Detect which cell encompasses the target text, then output its [X, Y] center coordinate. 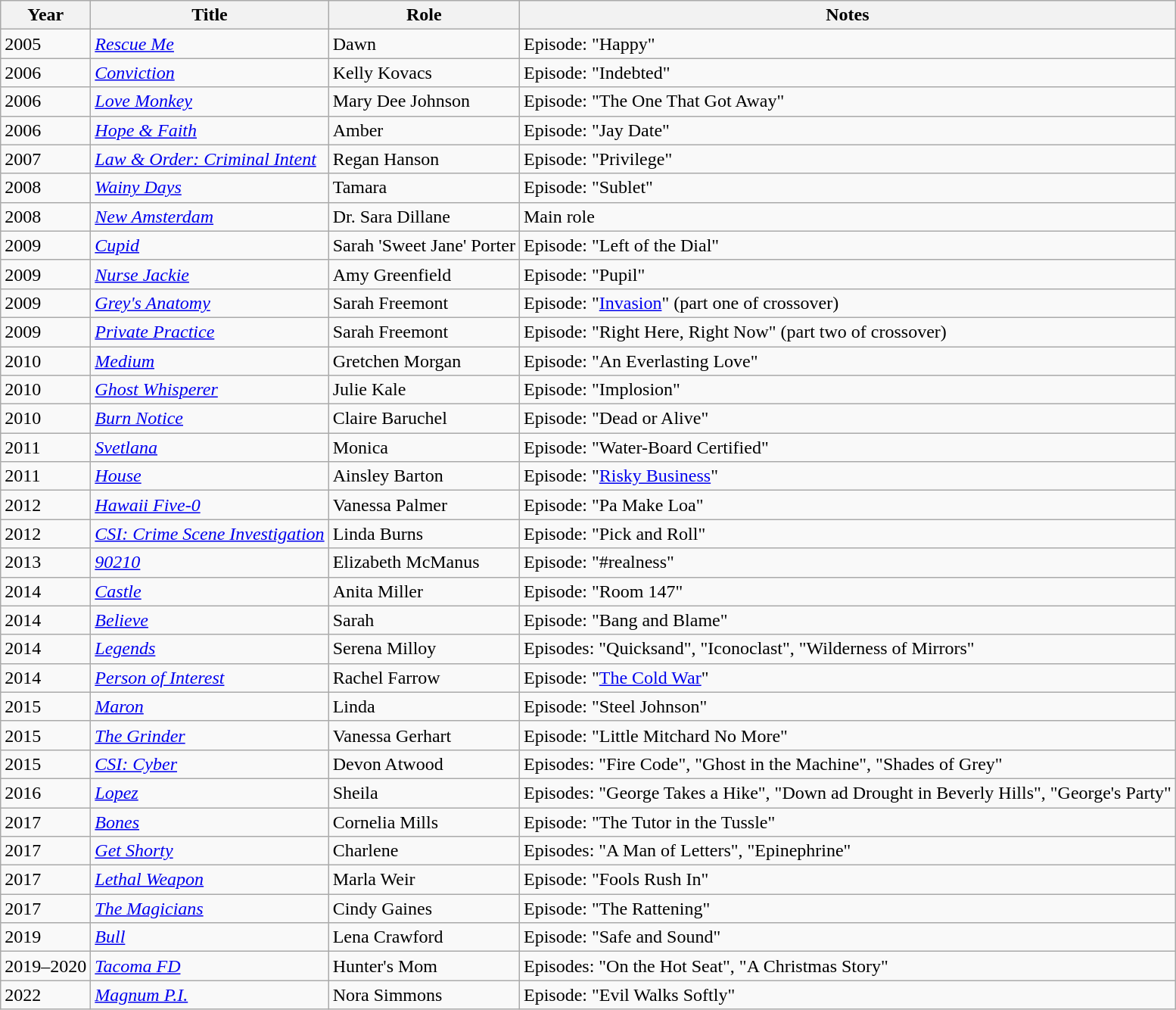
Year [45, 15]
Wainy Days [210, 188]
Grey's Anatomy [210, 303]
Amy Greenfield [424, 274]
Law & Order: Criminal Intent [210, 159]
Medium [210, 361]
Monica [424, 447]
2022 [45, 995]
Episodes: "On the Hot Seat", "A Christmas Story" [848, 966]
Episode: "Pa Make Loa" [848, 505]
Episode: "Room 147" [848, 591]
Episode: "An Everlasting Love" [848, 361]
Role [424, 15]
Ghost Whisperer [210, 390]
Episode: "Invasion" (part one of crossover) [848, 303]
Episode: "Safe and Sound" [848, 937]
Serena Milloy [424, 649]
Episode: "Jay Date" [848, 130]
Lopez [210, 793]
Amber [424, 130]
Burn Notice [210, 419]
Castle [210, 591]
Nora Simmons [424, 995]
Rescue Me [210, 44]
Devon Atwood [424, 764]
CSI: Crime Scene Investigation [210, 534]
Episode: "Risky Business" [848, 476]
Gretchen Morgan [424, 361]
Episode: "The Tutor in the Tussle" [848, 821]
Episode: "Indebted" [848, 73]
Hope & Faith [210, 130]
Claire Baruchel [424, 419]
Dr. Sara Dillane [424, 217]
Main role [848, 217]
Episode: "Evil Walks Softly" [848, 995]
Episode: "The Rattening" [848, 909]
Tacoma FD [210, 966]
Episode: "Little Mitchard No More" [848, 735]
Bull [210, 937]
New Amsterdam [210, 217]
2007 [45, 159]
Vanessa Palmer [424, 505]
Episode: "Happy" [848, 44]
Cornelia Mills [424, 821]
Magnum P.I. [210, 995]
Svetlana [210, 447]
2019–2020 [45, 966]
Ainsley Barton [424, 476]
Notes [848, 15]
The Grinder [210, 735]
Episodes: "Fire Code", "Ghost in the Machine", "Shades of Grey" [848, 764]
Hunter's Mom [424, 966]
Vanessa Gerhart [424, 735]
Linda Burns [424, 534]
Episode: "Left of the Dial" [848, 245]
2005 [45, 44]
Dawn [424, 44]
Episode: "Bang and Blame" [848, 620]
Sarah [424, 620]
Linda [424, 706]
Episode: "Steel Johnson" [848, 706]
Sarah 'Sweet Jane' Porter [424, 245]
Episode: "Sublet" [848, 188]
Hawaii Five-0 [210, 505]
Sheila [424, 793]
Cindy Gaines [424, 909]
90210 [210, 563]
Bones [210, 821]
Tamara [424, 188]
Private Practice [210, 332]
Nurse Jackie [210, 274]
Person of Interest [210, 678]
Conviction [210, 73]
Episode: "Implosion" [848, 390]
Episodes: "A Man of Letters", "Epinephrine" [848, 851]
Episode: "Pick and Roll" [848, 534]
Cupid [210, 245]
House [210, 476]
Kelly Kovacs [424, 73]
Episode: "Dead or Alive" [848, 419]
The Magicians [210, 909]
Legends [210, 649]
Anita Miller [424, 591]
Regan Hanson [424, 159]
Title [210, 15]
2016 [45, 793]
Lethal Weapon [210, 880]
Episode: "Right Here, Right Now" (part two of crossover) [848, 332]
CSI: Cyber [210, 764]
Mary Dee Johnson [424, 101]
Elizabeth McManus [424, 563]
Maron [210, 706]
Episode: "Water-Board Certified" [848, 447]
2013 [45, 563]
Episode: "The Cold War" [848, 678]
Julie Kale [424, 390]
Episode: "#realness" [848, 563]
Charlene [424, 851]
Rachel Farrow [424, 678]
Lena Crawford [424, 937]
Episode: "Privilege" [848, 159]
2019 [45, 937]
Get Shorty [210, 851]
Marla Weir [424, 880]
Episode: "The One That Got Away" [848, 101]
Episodes: "George Takes a Hike", "Down ad Drought in Beverly Hills", "George's Party" [848, 793]
Episodes: "Quicksand", "Iconoclast", "Wilderness of Mirrors" [848, 649]
Love Monkey [210, 101]
Episode: "Pupil" [848, 274]
Episode: "Fools Rush In" [848, 880]
Believe [210, 620]
